Scan for the cell matching the given text and deliver its (X, Y) coordinate at center. 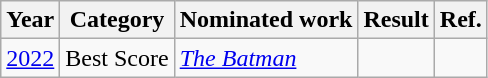
The Batman (266, 58)
2022 (30, 58)
Category (117, 20)
Nominated work (266, 20)
Best Score (117, 58)
Year (30, 20)
Result (396, 20)
Ref. (460, 20)
